Pinpoint the cell where the given text exists, returning its [X, Y] midpoint coordinate. 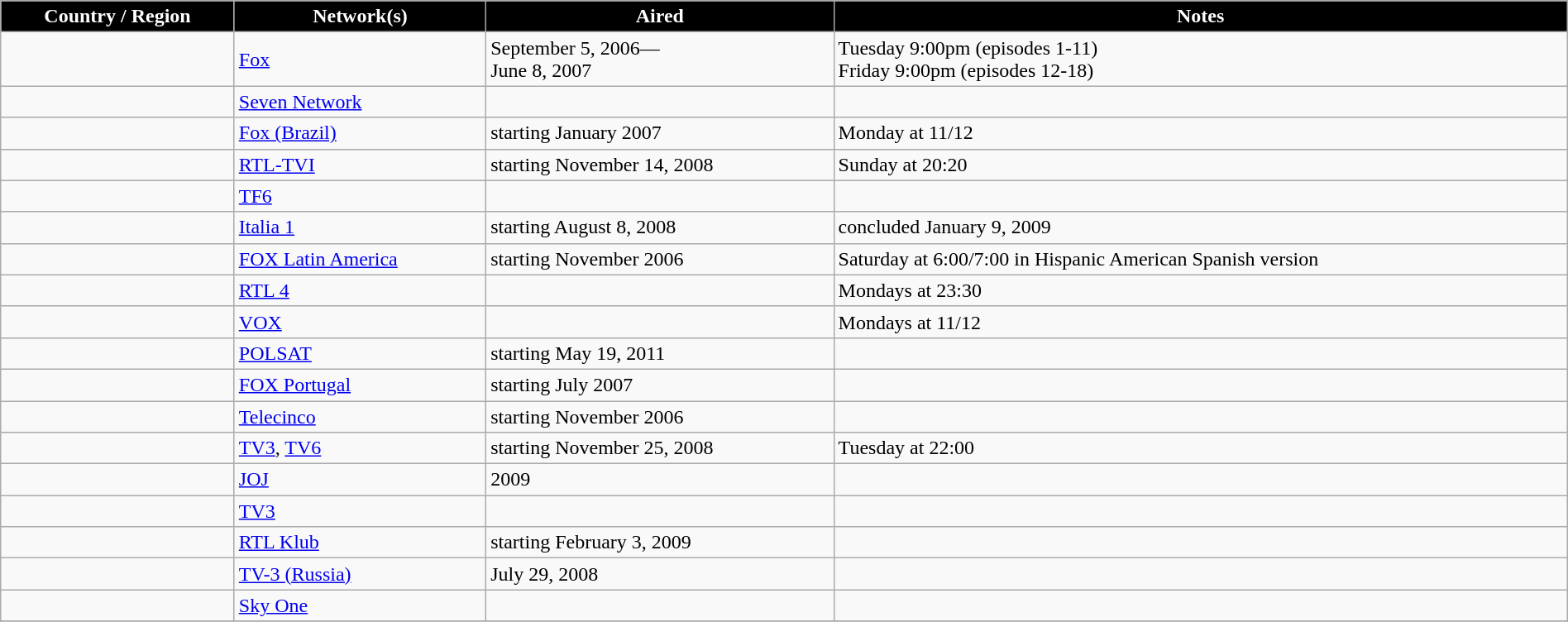
TV-3 (Russia) [360, 574]
Tuesday 9:00pm (episodes 1-11)Friday 9:00pm (episodes 12-18) [1201, 60]
RTL-TVI [360, 165]
POLSAT [360, 353]
Aired [660, 17]
July 29, 2008 [660, 574]
starting November 14, 2008 [660, 165]
Monday at 11/12 [1201, 133]
RTL Klub [360, 543]
starting January 2007 [660, 133]
starting July 2007 [660, 385]
RTL 4 [360, 290]
Sky One [360, 605]
Telecinco [360, 416]
Network(s) [360, 17]
starting May 19, 2011 [660, 353]
September 5, 2006—June 8, 2007 [660, 60]
Country / Region [117, 17]
2009 [660, 480]
concluded January 9, 2009 [1201, 227]
Fox [360, 60]
Sunday at 20:20 [1201, 165]
starting August 8, 2008 [660, 227]
TV3, TV6 [360, 448]
FOX Latin America [360, 259]
Mondays at 11/12 [1201, 322]
FOX Portugal [360, 385]
starting February 3, 2009 [660, 543]
VOX [360, 322]
Fox (Brazil) [360, 133]
Seven Network [360, 102]
Italia 1 [360, 227]
TF6 [360, 196]
Mondays at 23:30 [1201, 290]
JOJ [360, 480]
starting November 25, 2008 [660, 448]
TV3 [360, 511]
Saturday at 6:00/7:00 in Hispanic American Spanish version [1201, 259]
Notes [1201, 17]
Tuesday at 22:00 [1201, 448]
